Provide the [x, y] coordinate of the cell's center where the given text is located.  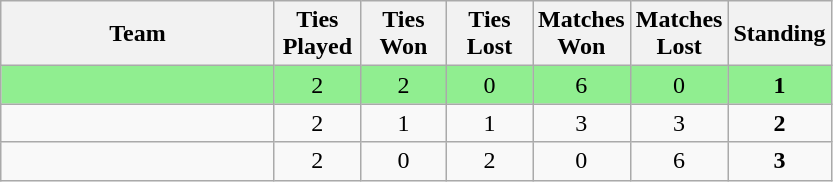
Team [138, 34]
Matches Lost [679, 34]
Ties Played [317, 34]
Ties Won [403, 34]
Standing [780, 34]
Matches Won [581, 34]
Ties Lost [489, 34]
